Output the (x, y) coordinate of the center of the cell containing the given text.  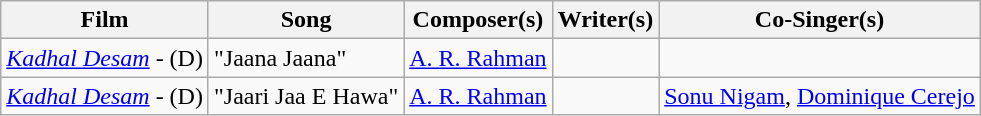
Film (105, 20)
Sonu Nigam, Dominique Cerejo (820, 96)
"Jaana Jaana" (306, 58)
Co-Singer(s) (820, 20)
Composer(s) (478, 20)
Writer(s) (606, 20)
Song (306, 20)
"Jaari Jaa E Hawa" (306, 96)
